For the text-containing cell, return its midpoint in [X, Y] coordinate format. 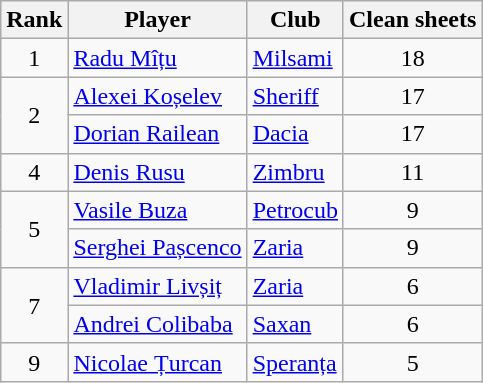
Denis Rusu [158, 172]
7 [34, 305]
Serghei Pașcenco [158, 248]
Player [158, 20]
Andrei Colibaba [158, 324]
1 [34, 58]
Dorian Railean [158, 134]
Dacia [295, 134]
Radu Mîțu [158, 58]
18 [412, 58]
Nicolae Țurcan [158, 362]
11 [412, 172]
Saxan [295, 324]
Club [295, 20]
Alexei Koșelev [158, 96]
Milsami [295, 58]
Vladimir Livșiț [158, 286]
Petrocub [295, 210]
Sheriff [295, 96]
2 [34, 115]
Speranța [295, 362]
Vasile Buza [158, 210]
Zimbru [295, 172]
4 [34, 172]
Clean sheets [412, 20]
Rank [34, 20]
